Return [X, Y] of the center of cell containing provided text 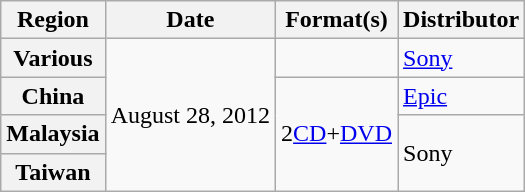
Format(s) [337, 20]
2CD+DVD [337, 134]
Distributor [462, 20]
Epic [462, 96]
Region [53, 20]
Malaysia [53, 134]
Date [190, 20]
Taiwan [53, 172]
Various [53, 58]
August 28, 2012 [190, 115]
China [53, 96]
